Locate the cell with the specified text and output its (x, y) center coordinate. 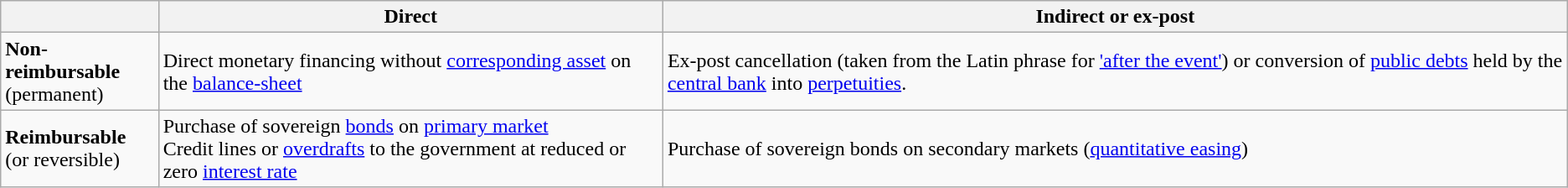
Purchase of sovereign bonds on secondary markets (quantitative easing) (1115, 149)
Ex-post cancellation (taken from the Latin phrase for 'after the event') or conversion of public debts held by the central bank into perpetuities. (1115, 71)
Purchase of sovereign bonds on primary marketCredit lines or overdrafts to the government at reduced or zero interest rate (410, 149)
Direct monetary financing without corresponding asset on the balance-sheet (410, 71)
Non-reimbursable(permanent) (80, 71)
Direct (410, 17)
Reimbursable(or reversible) (80, 149)
Indirect or ex-post (1115, 17)
